Return the [X, Y] coordinate for the center point of the cell that contains the specified text.  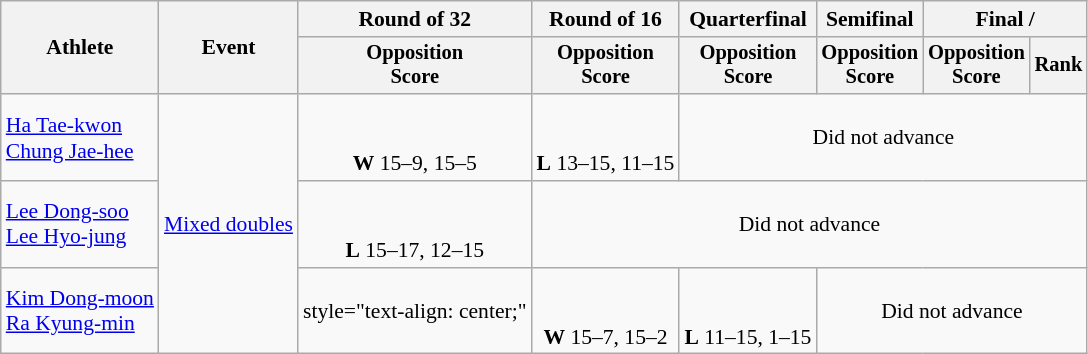
Semifinal [870, 19]
Quarterfinal [748, 19]
Round of 16 [606, 19]
Mixed doubles [228, 224]
Event [228, 48]
L 13–15, 11–15 [606, 138]
Ha Tae-kwon Chung Jae-hee [80, 138]
W 15–9, 15–5 [415, 138]
Rank [1059, 66]
L 15–17, 12–15 [415, 224]
Round of 32 [415, 19]
Lee Dong-soo Lee Hyo-jung [80, 224]
Final / [1005, 19]
Athlete [80, 48]
